Identify which cell holds the provided text, then report its (X, Y) central coordinate. 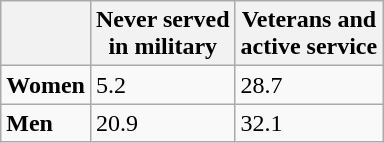
Women (46, 85)
Men (46, 123)
Never servedin military (162, 34)
20.9 (162, 123)
28.7 (309, 85)
32.1 (309, 123)
Veterans andactive service (309, 34)
5.2 (162, 85)
